From the cell containing the given text, extract its center point as [X, Y] coordinate. 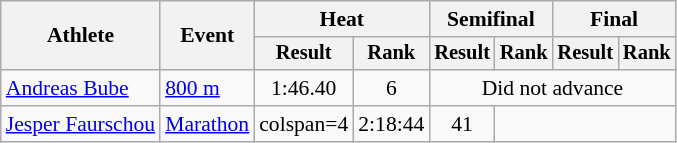
Andreas Bube [80, 88]
Event [207, 36]
Final [614, 19]
41 [462, 124]
Jesper Faurschou [80, 124]
Athlete [80, 36]
Heat [342, 19]
colspan=4 [304, 124]
1:46.40 [304, 88]
2:18:44 [391, 124]
Marathon [207, 124]
6 [391, 88]
800 m [207, 88]
Did not advance [552, 88]
Semifinal [490, 19]
